Identify which cell holds the provided text, then report its (X, Y) central coordinate. 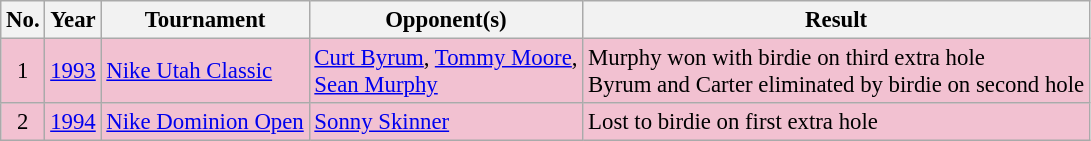
1994 (73, 122)
Nike Dominion Open (205, 122)
2 (23, 122)
Opponent(s) (446, 20)
Sonny Skinner (446, 122)
1993 (73, 72)
Curt Byrum, Tommy Moore, Sean Murphy (446, 72)
Lost to birdie on first extra hole (836, 122)
1 (23, 72)
Tournament (205, 20)
No. (23, 20)
Nike Utah Classic (205, 72)
Year (73, 20)
Result (836, 20)
Murphy won with birdie on third extra holeByrum and Carter eliminated by birdie on second hole (836, 72)
